Find where the given text appears and provide that cell's center as (X, Y) coordinate. 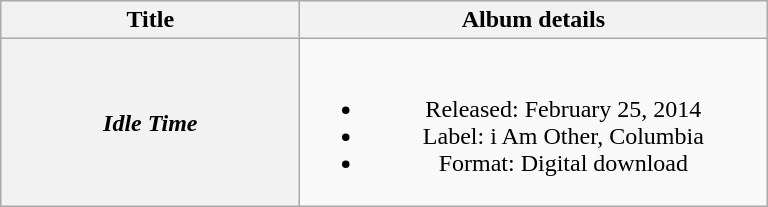
Released: February 25, 2014Label: i Am Other, ColumbiaFormat: Digital download (534, 122)
Album details (534, 20)
Idle Time (150, 122)
Title (150, 20)
